From the cell containing the given text, extract its center point as [X, Y] coordinate. 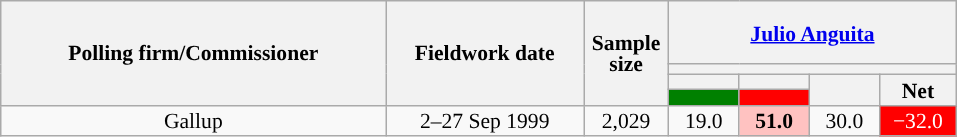
−32.0 [918, 120]
Sample size [626, 53]
Fieldwork date [485, 53]
2,029 [626, 120]
Net [918, 90]
2–27 Sep 1999 [485, 120]
30.0 [844, 120]
Julio Anguita [813, 32]
Gallup [194, 120]
19.0 [704, 120]
Polling firm/Commissioner [194, 53]
51.0 [774, 120]
